For the text-containing cell, return its midpoint in [X, Y] coordinate format. 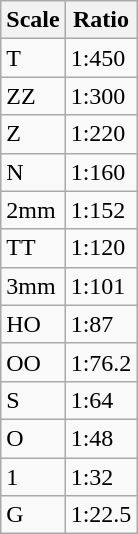
O [33, 438]
3mm [33, 286]
1:152 [101, 210]
1:48 [101, 438]
1 [33, 477]
1:101 [101, 286]
1:450 [101, 58]
1:220 [101, 134]
1:64 [101, 400]
TT [33, 248]
1:300 [101, 96]
OO [33, 362]
Ratio [101, 20]
G [33, 515]
1:160 [101, 172]
1:32 [101, 477]
S [33, 400]
1:120 [101, 248]
N [33, 172]
HO [33, 324]
ZZ [33, 96]
T [33, 58]
1:22.5 [101, 515]
Scale [33, 20]
1:87 [101, 324]
2mm [33, 210]
1:76.2 [101, 362]
Z [33, 134]
